Detect which cell encompasses the target text, then output its (x, y) center coordinate. 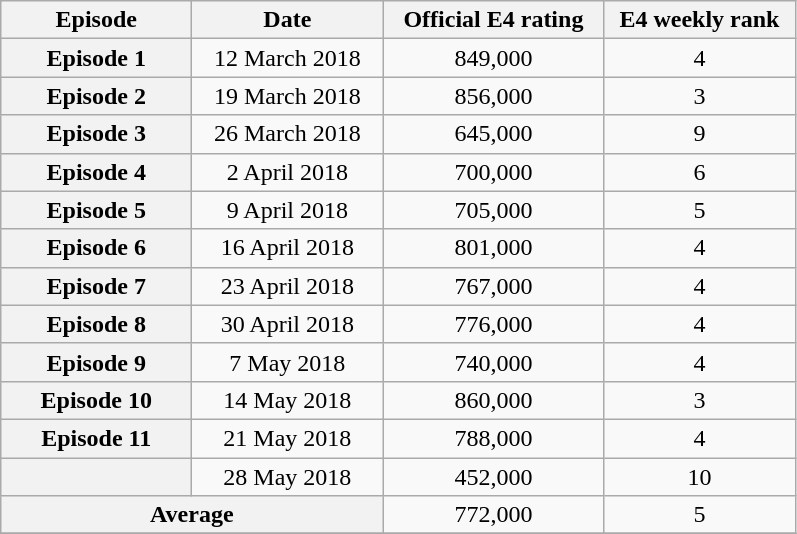
Episode 10 (96, 400)
19 March 2018 (288, 96)
26 March 2018 (288, 134)
23 April 2018 (288, 286)
2 April 2018 (288, 172)
16 April 2018 (288, 248)
700,000 (494, 172)
14 May 2018 (288, 400)
Episode 6 (96, 248)
Episode 7 (96, 286)
Episode 1 (96, 58)
Episode 4 (96, 172)
856,000 (494, 96)
705,000 (494, 210)
Episode 11 (96, 438)
E4 weekly rank (700, 20)
10 (700, 477)
801,000 (494, 248)
12 March 2018 (288, 58)
Episode (96, 20)
645,000 (494, 134)
860,000 (494, 400)
7 May 2018 (288, 362)
9 (700, 134)
788,000 (494, 438)
Official E4 rating (494, 20)
849,000 (494, 58)
740,000 (494, 362)
767,000 (494, 286)
Episode 3 (96, 134)
21 May 2018 (288, 438)
Average (192, 515)
Episode 9 (96, 362)
Date (288, 20)
28 May 2018 (288, 477)
776,000 (494, 324)
Episode 2 (96, 96)
Episode 5 (96, 210)
30 April 2018 (288, 324)
6 (700, 172)
452,000 (494, 477)
Episode 8 (96, 324)
9 April 2018 (288, 210)
772,000 (494, 515)
